For the text-containing cell, return its midpoint in (x, y) coordinate format. 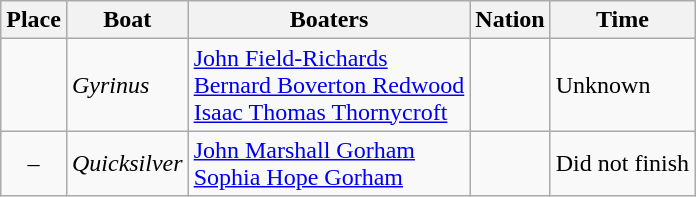
Gyrinus (127, 85)
Unknown (622, 85)
Quicksilver (127, 164)
Boat (127, 20)
– (34, 164)
Time (622, 20)
John Marshall GorhamSophia Hope Gorham (329, 164)
Nation (510, 20)
Place (34, 20)
John Field-RichardsBernard Boverton RedwoodIsaac Thomas Thornycroft (329, 85)
Did not finish (622, 164)
Boaters (329, 20)
